Identify which cell holds the provided text, then report its (x, y) central coordinate. 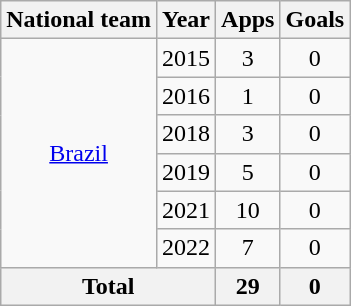
Year (186, 20)
2018 (186, 134)
29 (248, 286)
10 (248, 210)
5 (248, 172)
2022 (186, 248)
Brazil (79, 153)
Goals (315, 20)
1 (248, 96)
2021 (186, 210)
Total (108, 286)
National team (79, 20)
2015 (186, 58)
2019 (186, 172)
Apps (248, 20)
2016 (186, 96)
7 (248, 248)
